Pinpoint the cell where the given text exists, returning its (X, Y) midpoint coordinate. 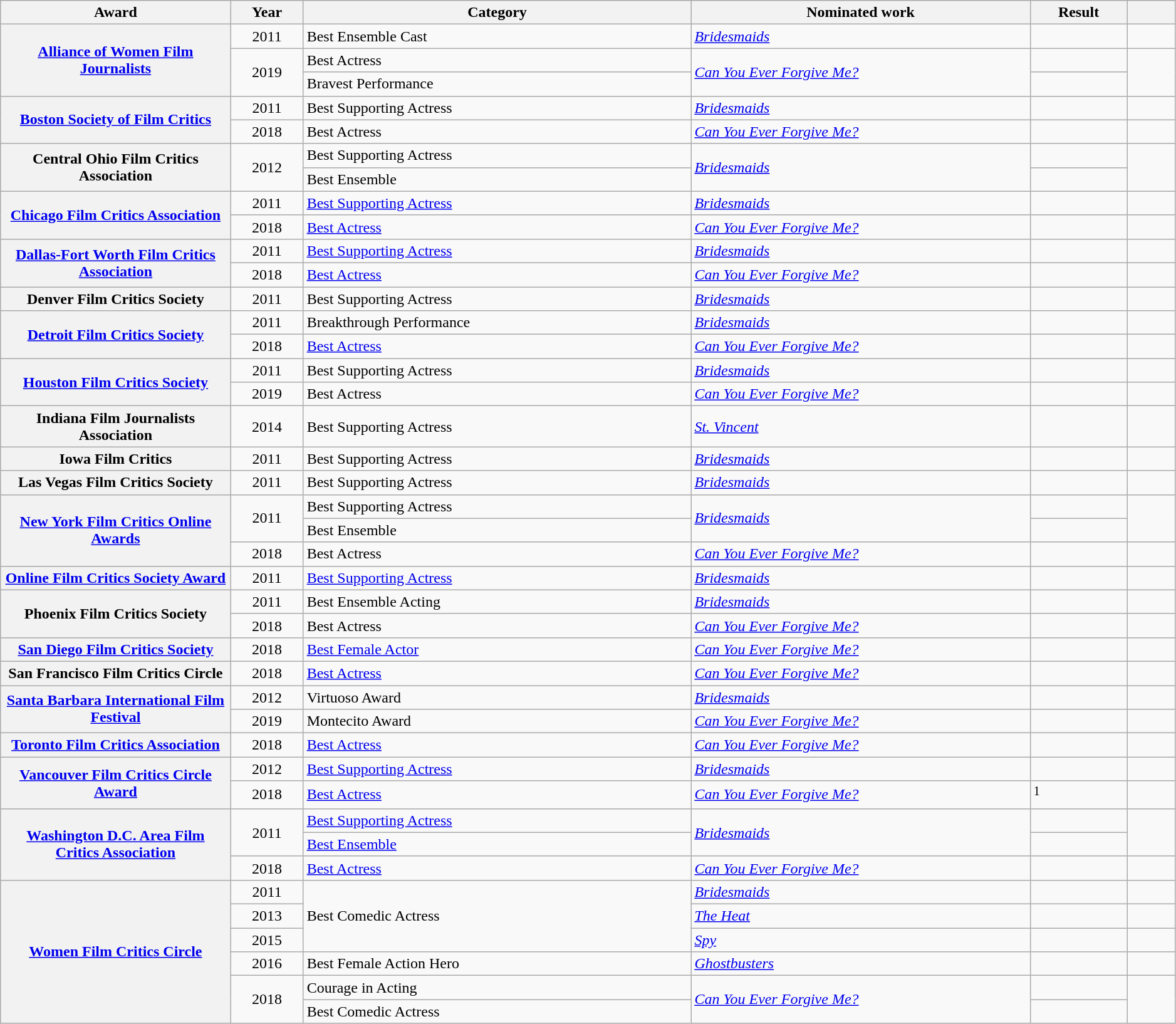
Las Vegas Film Critics Society (115, 483)
2013 (267, 916)
Detroit Film Critics Society (115, 335)
Vancouver Film Critics Circle Award (115, 783)
Washington D.C. Area Film Critics Association (115, 844)
Toronto Film Critics Association (115, 745)
Bravest Performance (497, 84)
Category (497, 13)
Best Ensemble Acting (497, 602)
Denver Film Critics Society (115, 299)
1 (1079, 795)
Nominated work (861, 13)
2016 (267, 964)
The Heat (861, 916)
Women Film Critics Circle (115, 951)
Boston Society of Film Critics (115, 120)
Phoenix Film Critics Society (115, 614)
Best Ensemble Cast (497, 36)
Best Female Action Hero (497, 964)
St. Vincent (861, 426)
Central Ohio Film Critics Association (115, 167)
2015 (267, 940)
2014 (267, 426)
Ghostbusters (861, 964)
Courage in Acting (497, 988)
New York Film Critics Online Awards (115, 530)
Santa Barbara International Film Festival (115, 709)
Spy (861, 940)
Alliance of Women Film Journalists (115, 60)
Iowa Film Critics (115, 459)
Best Female Actor (497, 649)
Result (1079, 13)
Online Film Critics Society Award (115, 578)
Virtuoso Award (497, 697)
San Francisco Film Critics Circle (115, 673)
Chicago Film Critics Association (115, 215)
Award (115, 13)
San Diego Film Critics Society (115, 649)
Montecito Award (497, 721)
Dallas-Fort Worth Film Critics Association (115, 263)
Breakthrough Performance (497, 323)
Houston Film Critics Society (115, 382)
Indiana Film Journalists Association (115, 426)
Year (267, 13)
